Output the (X, Y) coordinate of the center of the cell containing the given text.  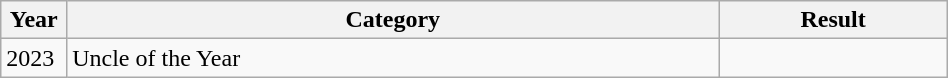
Year (34, 20)
Result (833, 20)
Uncle of the Year (393, 58)
2023 (34, 58)
Category (393, 20)
